From the cell containing the given text, extract its center point as [X, Y] coordinate. 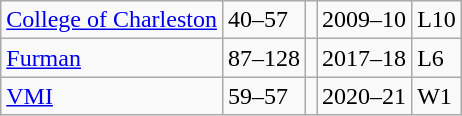
W1 [437, 96]
2020–21 [364, 96]
L6 [437, 58]
40–57 [264, 20]
College of Charleston [112, 20]
59–57 [264, 96]
VMI [112, 96]
87–128 [264, 58]
2017–18 [364, 58]
Furman [112, 58]
2009–10 [364, 20]
L10 [437, 20]
